Capture the cell that displays the provided text and extract its [x, y] central coordinate. 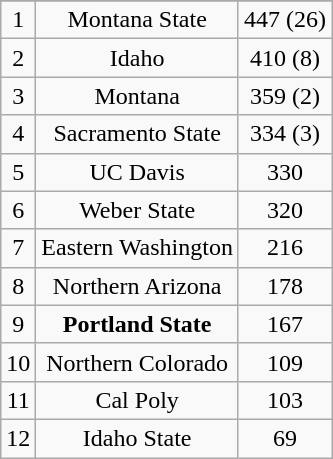
359 (2) [284, 96]
UC Davis [138, 172]
447 (26) [284, 20]
Montana State [138, 20]
178 [284, 286]
Idaho State [138, 438]
69 [284, 438]
8 [18, 286]
1 [18, 20]
Northern Colorado [138, 362]
103 [284, 400]
7 [18, 248]
4 [18, 134]
216 [284, 248]
12 [18, 438]
109 [284, 362]
Portland State [138, 324]
9 [18, 324]
320 [284, 210]
330 [284, 172]
5 [18, 172]
Montana [138, 96]
334 (3) [284, 134]
Idaho [138, 58]
410 (8) [284, 58]
Weber State [138, 210]
2 [18, 58]
11 [18, 400]
Sacramento State [138, 134]
10 [18, 362]
Cal Poly [138, 400]
3 [18, 96]
Eastern Washington [138, 248]
167 [284, 324]
6 [18, 210]
Northern Arizona [138, 286]
